Provide the [X, Y] coordinate of the cell's center where the given text is located.  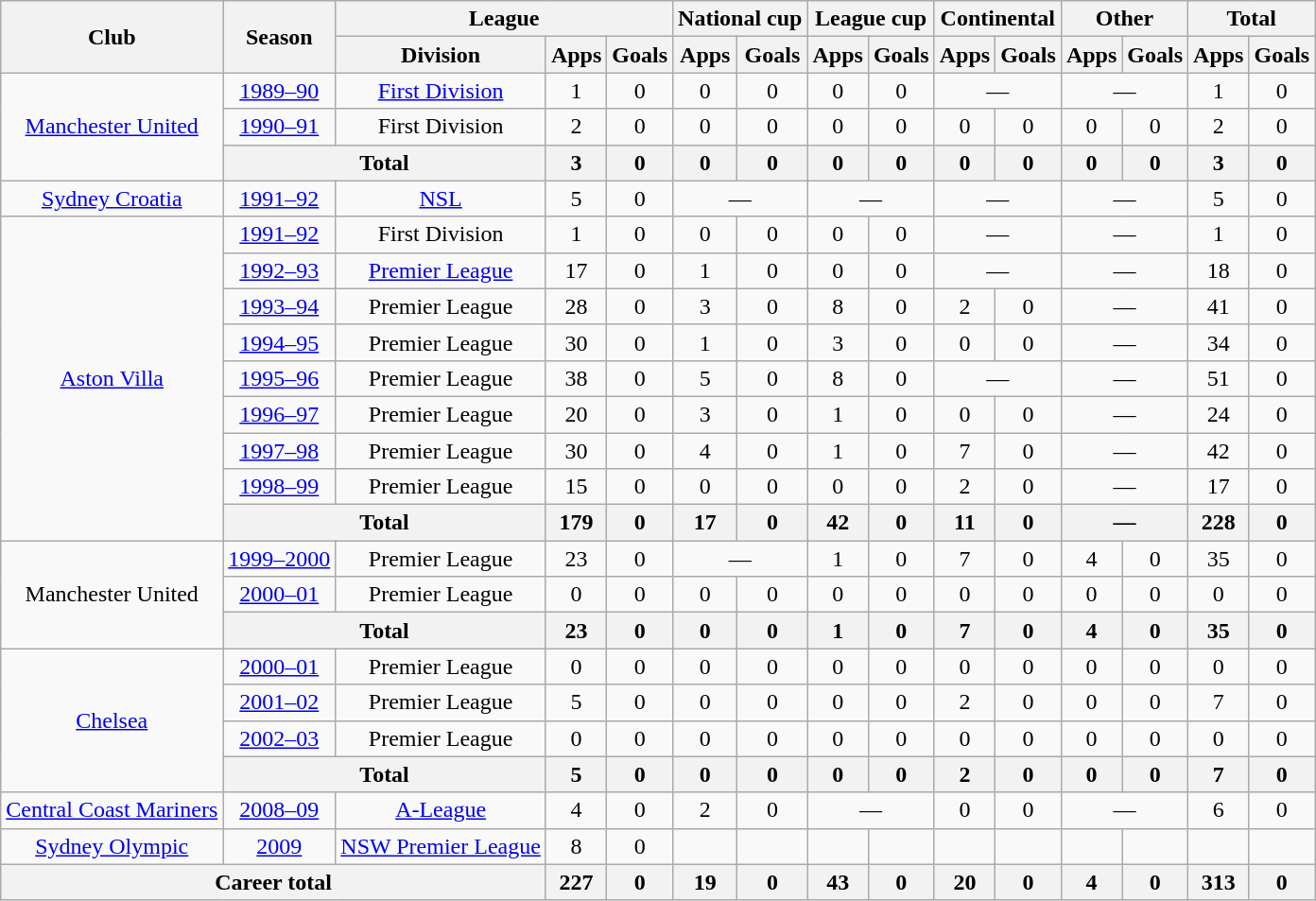
1996–97 [280, 414]
Season [280, 37]
179 [576, 523]
1997–98 [280, 451]
NSL [441, 199]
1992–93 [280, 270]
Chelsea [112, 720]
A-League [441, 810]
2002–03 [280, 738]
1993–94 [280, 306]
18 [1219, 270]
11 [964, 523]
41 [1219, 306]
Sydney Croatia [112, 199]
1994–95 [280, 342]
227 [576, 882]
38 [576, 378]
313 [1219, 882]
2008–09 [280, 810]
Continental [997, 19]
28 [576, 306]
1998–99 [280, 487]
15 [576, 487]
2009 [280, 846]
228 [1219, 523]
6 [1219, 810]
Sydney Olympic [112, 846]
Aston Villa [112, 378]
2001–02 [280, 702]
19 [705, 882]
24 [1219, 414]
43 [838, 882]
League [505, 19]
Career total [274, 882]
Division [441, 55]
National cup [740, 19]
Club [112, 37]
1989–90 [280, 91]
1990–91 [280, 127]
34 [1219, 342]
1999–2000 [280, 559]
League cup [871, 19]
51 [1219, 378]
NSW Premier League [441, 846]
Central Coast Mariners [112, 810]
1995–96 [280, 378]
Other [1124, 19]
